Extract the [x, y] coordinate from the center of the cell holding the provided text.  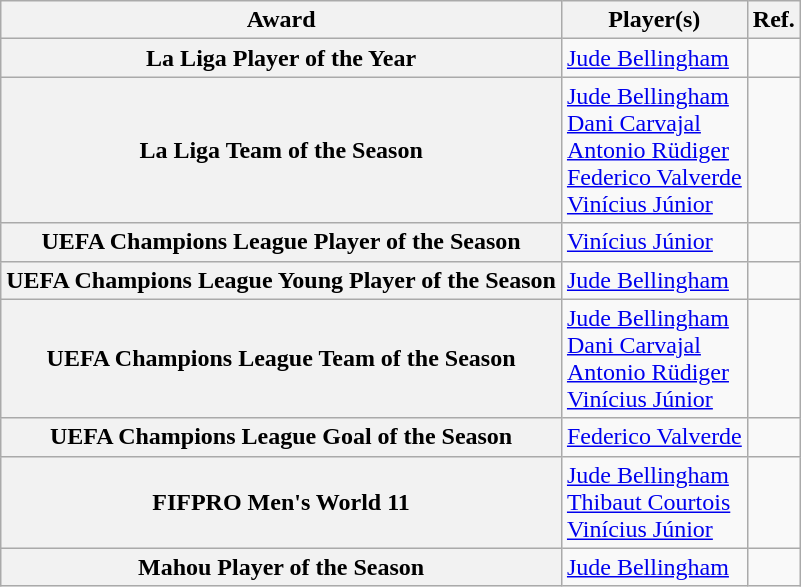
FIFPRO Men's World 11 [282, 502]
UEFA Champions League Team of the Season [282, 358]
Award [282, 20]
Jude Bellingham Dani Carvajal Antonio Rüdiger Federico Valverde Vinícius Júnior [654, 150]
Mahou Player of the Season [282, 567]
La Liga Team of the Season [282, 150]
La Liga Player of the Year [282, 58]
Federico Valverde [654, 437]
UEFA Champions League Young Player of the Season [282, 280]
Jude Bellingham Thibaut Courtois Vinícius Júnior [654, 502]
Jude Bellingham Dani Carvajal Antonio Rüdiger Vinícius Júnior [654, 358]
UEFA Champions League Player of the Season [282, 242]
Player(s) [654, 20]
UEFA Champions League Goal of the Season [282, 437]
Ref. [774, 20]
Vinícius Júnior [654, 242]
